Search for the cell housing the specified text and yield its (X, Y) center coordinate. 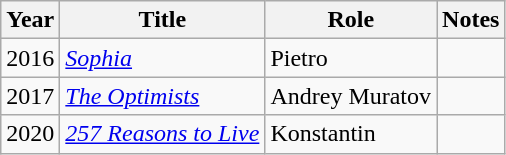
The Optimists (162, 96)
2017 (30, 96)
Pietro (351, 58)
2020 (30, 134)
2016 (30, 58)
Role (351, 20)
Notes (471, 20)
Andrey Muratov (351, 96)
257 Reasons to Live (162, 134)
Konstantin (351, 134)
Title (162, 20)
Year (30, 20)
Sophia (162, 58)
